Output the (X, Y) coordinate of the center of the cell containing the given text.  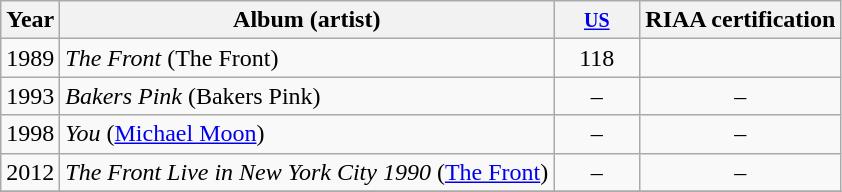
The Front (The Front) (307, 58)
The Front Live in New York City 1990 (The Front) (307, 172)
118 (597, 58)
You (Michael Moon) (307, 134)
RIAA certification (740, 20)
Year (30, 20)
1989 (30, 58)
2012 (30, 172)
1993 (30, 96)
Bakers Pink (Bakers Pink) (307, 96)
1998 (30, 134)
US (597, 20)
Album (artist) (307, 20)
